Detect which cell encompasses the target text, then output its (X, Y) center coordinate. 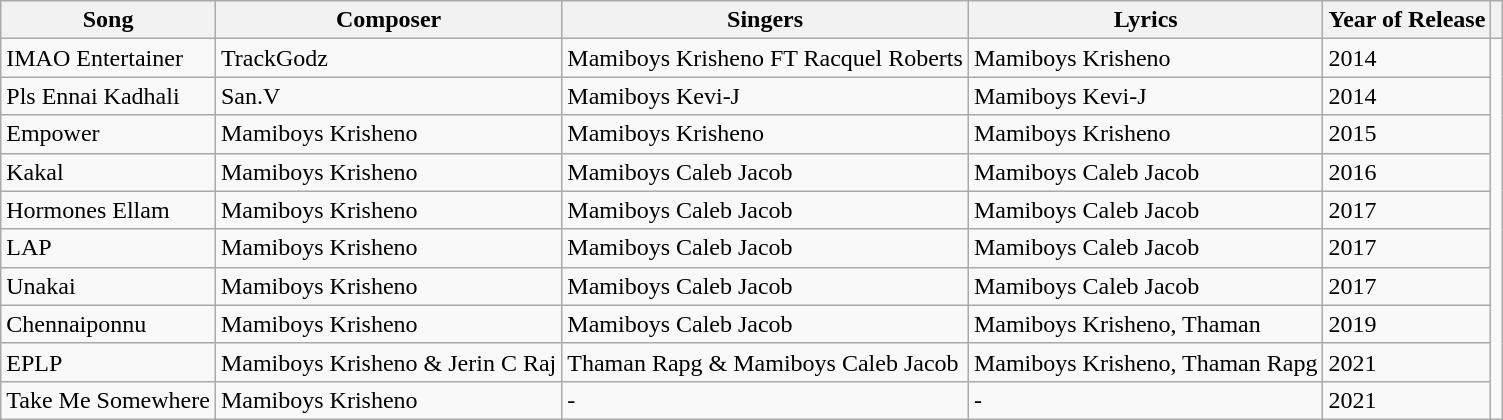
2015 (1407, 134)
Pls Ennai Kadhali (108, 96)
Mamiboys Krisheno & Jerin C Raj (388, 362)
IMAO Entertainer (108, 58)
San.V (388, 96)
Song (108, 20)
Mamiboys Krisheno, Thaman (1146, 324)
2019 (1407, 324)
Singers (766, 20)
2016 (1407, 172)
EPLP (108, 362)
Take Me Somewhere (108, 400)
Year of Release (1407, 20)
Hormones Ellam (108, 210)
Empower (108, 134)
Unakai (108, 286)
Mamiboys Krisheno FT Racquel Roberts (766, 58)
Kakal (108, 172)
TrackGodz (388, 58)
LAP (108, 248)
Mamiboys Krisheno, Thaman Rapg (1146, 362)
Composer (388, 20)
Thaman Rapg & Mamiboys Caleb Jacob (766, 362)
Chennaiponnu (108, 324)
Lyrics (1146, 20)
